Return (X, Y) of the center of cell containing provided text 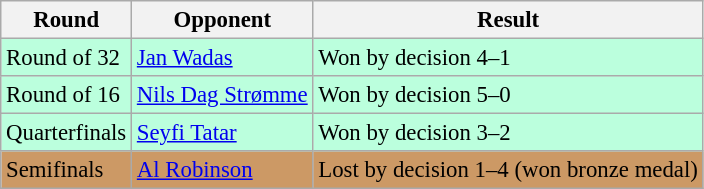
Won by decision 4–1 (508, 58)
Result (508, 20)
Quarterfinals (66, 133)
Round of 16 (66, 95)
Seyfi Tatar (222, 133)
Nils Dag Strømme (222, 95)
Al Robinson (222, 170)
Semifinals (66, 170)
Round of 32 (66, 58)
Jan Wadas (222, 58)
Opponent (222, 20)
Lost by decision 1–4 (won bronze medal) (508, 170)
Won by decision 5–0 (508, 95)
Won by decision 3–2 (508, 133)
Round (66, 20)
